Pinpoint the cell where the given text exists, returning its (X, Y) midpoint coordinate. 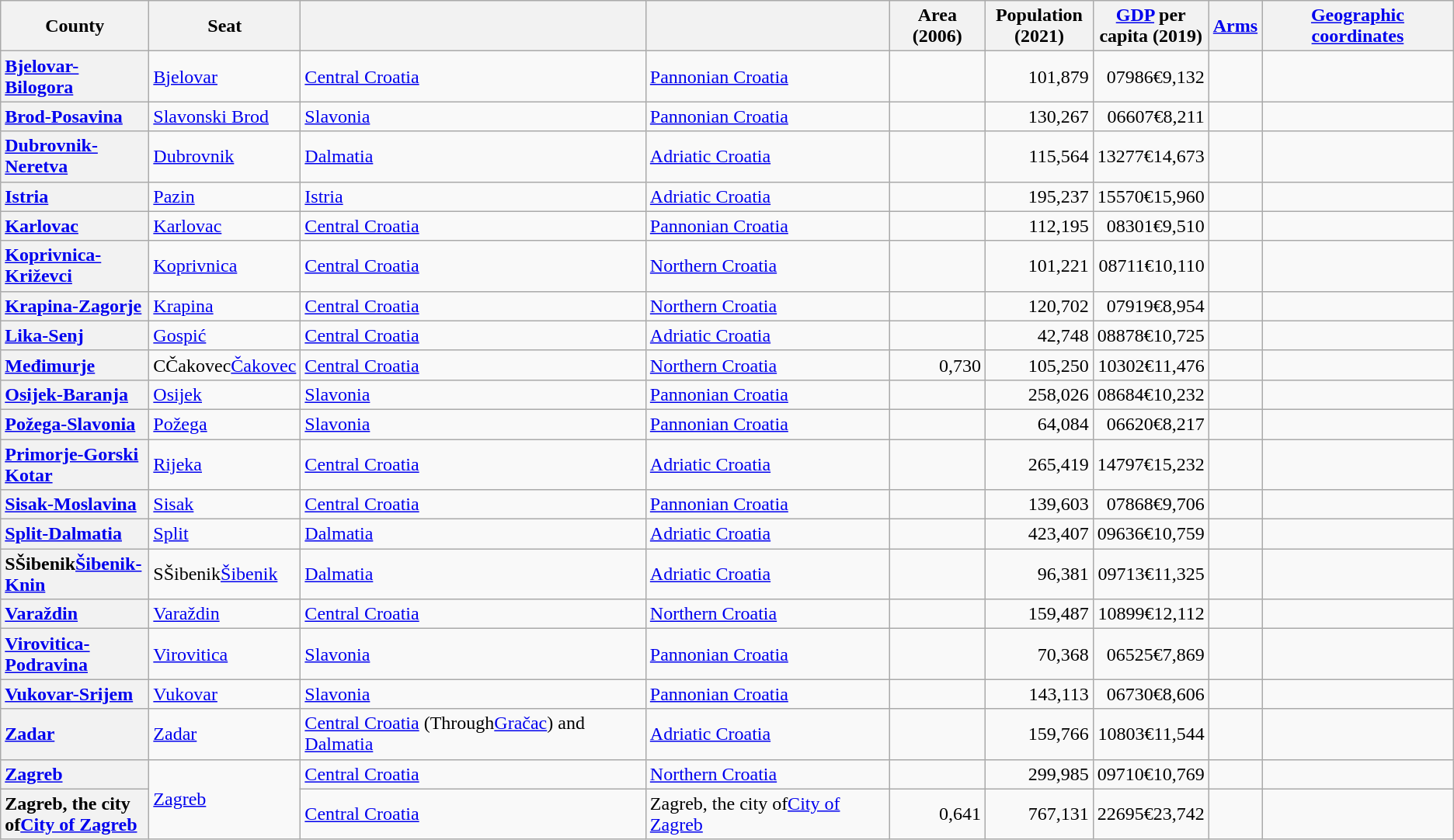
SŠibenikŠibenik-Knin (75, 574)
Sisak-Moslavina (75, 505)
Osijek-Baranja (75, 394)
09710€10,769 (1151, 774)
CČakovecČakovec (225, 365)
Dubrovnik (225, 157)
159,487 (1039, 614)
07868€9,706 (1151, 505)
Area (2006) (937, 26)
0,641 (937, 814)
07919€8,954 (1151, 306)
767,131 (1039, 814)
08684€10,232 (1151, 394)
Geographic coordinates (1358, 26)
159,766 (1039, 734)
Krapina (225, 306)
Pazin (225, 196)
Primorje-Gorski Kotar (75, 464)
08301€9,510 (1151, 226)
195,237 (1039, 196)
115,564 (1039, 157)
SŠibenikŠibenik (225, 574)
Rijeka (225, 464)
Slavonski Brod (225, 116)
Krapina-Zagorje (75, 306)
Požega-Slavonia (75, 424)
06607€8,211 (1151, 116)
Bjelovar-Bilogora (75, 76)
299,985 (1039, 774)
Vukovar (225, 694)
GDP per capita (2019) (1151, 26)
265,419 (1039, 464)
15570€15,960 (1151, 196)
08878€10,725 (1151, 335)
Požega (225, 424)
09636€10,759 (1151, 534)
09713€11,325 (1151, 574)
Osijek (225, 394)
10899€12,112 (1151, 614)
13277€14,673 (1151, 157)
Split (225, 534)
Koprivnica (225, 266)
Lika-Senj (75, 335)
Population (2021) (1039, 26)
Sisak (225, 505)
101,221 (1039, 266)
10803€11,544 (1151, 734)
101,879 (1039, 76)
Bjelovar (225, 76)
Gospić (225, 335)
143,113 (1039, 694)
Arms (1235, 26)
06620€8,217 (1151, 424)
Vukovar-Srijem (75, 694)
County (75, 26)
10302€11,476 (1151, 365)
0,730 (937, 365)
Koprivnica-Križevci (75, 266)
08711€10,110 (1151, 266)
Brod-Posavina (75, 116)
64,084 (1039, 424)
42,748 (1039, 335)
112,195 (1039, 226)
120,702 (1039, 306)
Virovitica (225, 654)
105,250 (1039, 365)
06730€8,606 (1151, 694)
Seat (225, 26)
07986€9,132 (1151, 76)
258,026 (1039, 394)
Split-Dalmatia (75, 534)
14797€15,232 (1151, 464)
22695€23,742 (1151, 814)
139,603 (1039, 505)
423,407 (1039, 534)
70,368 (1039, 654)
Central Croatia (ThroughGračac) and Dalmatia (473, 734)
130,267 (1039, 116)
06525€7,869 (1151, 654)
96,381 (1039, 574)
Dubrovnik-Neretva (75, 157)
Virovitica-Podravina (75, 654)
Međimurje (75, 365)
